Return [X, Y] of the center of cell containing provided text 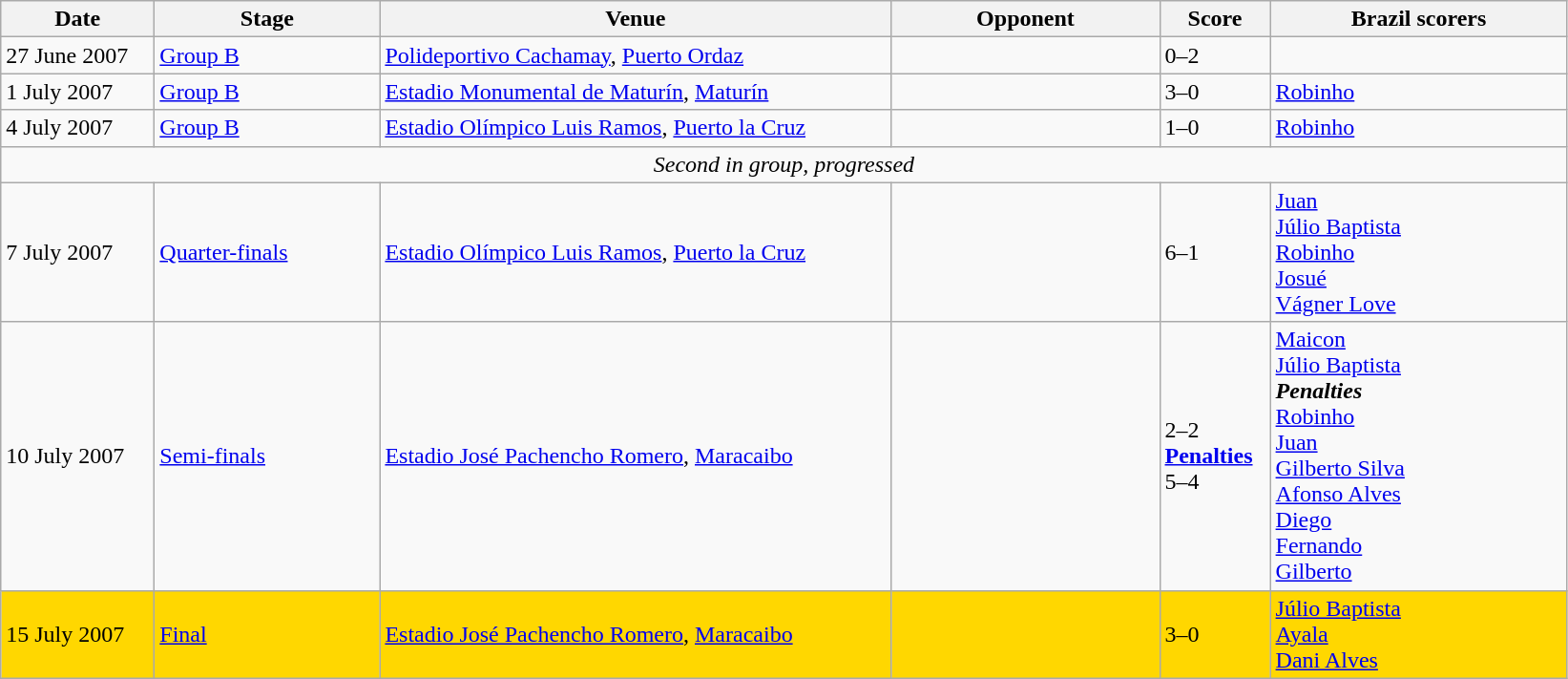
7 July 2007 [78, 252]
0–2 [1215, 55]
Venue [636, 19]
Opponent [1025, 19]
Score [1215, 19]
Date [78, 19]
Final [267, 634]
4 July 2007 [78, 128]
1–0 [1215, 128]
Stage [267, 19]
10 July 2007 [78, 456]
2–2 Penalties 5–4 [1215, 456]
Quarter-finals [267, 252]
Maicon Júlio Baptista Penalties Robinho Juan Gilberto Silva Afonso Alves Diego Fernando Gilberto [1418, 456]
Júlio Baptista Ayala Dani Alves [1418, 634]
Semi-finals [267, 456]
Second in group, progressed [784, 164]
1 July 2007 [78, 92]
27 June 2007 [78, 55]
Brazil scorers [1418, 19]
15 July 2007 [78, 634]
Estadio Monumental de Maturín, Maturín [636, 92]
Polideportivo Cachamay, Puerto Ordaz [636, 55]
6–1 [1215, 252]
Juan Júlio Baptista Robinho Josué Vágner Love [1418, 252]
